Find where the given text appears and provide that cell's center as [X, Y] coordinate. 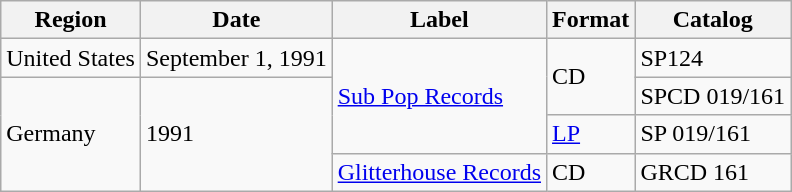
SP 019/161 [713, 134]
1991 [236, 134]
Sub Pop Records [439, 96]
Date [236, 20]
September 1, 1991 [236, 58]
Glitterhouse Records [439, 172]
Label [439, 20]
SP124 [713, 58]
Region [71, 20]
United States [71, 58]
Format [591, 20]
GRCD 161 [713, 172]
Catalog [713, 20]
LP [591, 134]
Germany [71, 134]
SPCD 019/161 [713, 96]
